Determine the [x, y] coordinate at the center of the cell enclosing the given text.  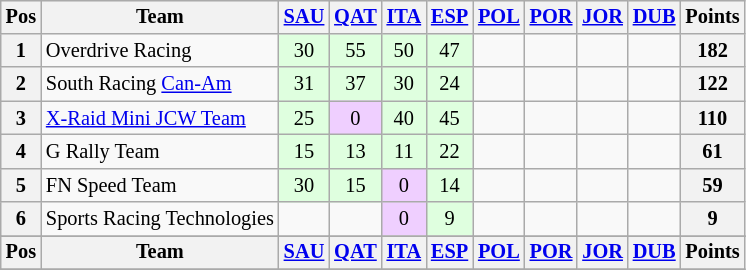
13 [355, 152]
22 [450, 152]
182 [713, 51]
25 [304, 118]
G Rally Team [160, 152]
24 [450, 84]
45 [450, 118]
37 [355, 84]
50 [404, 51]
South Racing Can-Am [160, 84]
47 [450, 51]
4 [21, 152]
31 [304, 84]
122 [713, 84]
5 [21, 185]
55 [355, 51]
1 [21, 51]
2 [21, 84]
FN Speed Team [160, 185]
6 [21, 219]
11 [404, 152]
3 [21, 118]
61 [713, 152]
Overdrive Racing [160, 51]
40 [404, 118]
110 [713, 118]
X-Raid Mini JCW Team [160, 118]
59 [713, 185]
Sports Racing Technologies [160, 219]
14 [450, 185]
